Pinpoint the cell where the given text exists, returning its [x, y] midpoint coordinate. 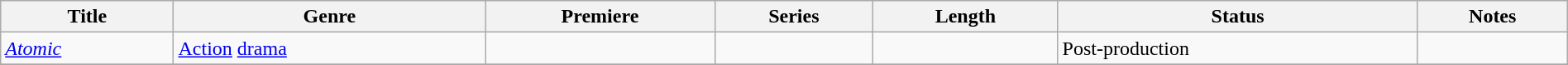
Notes [1492, 17]
Title [88, 17]
Status [1237, 17]
Genre [329, 17]
Premiere [600, 17]
Action drama [329, 48]
Length [966, 17]
Post-production [1237, 48]
Atomic [88, 48]
Series [794, 17]
